Extract the (X, Y) coordinate from the center of the cell holding the provided text.  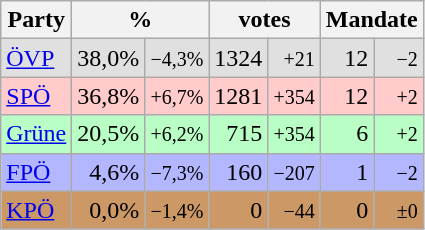
FPÖ (36, 172)
+21 (294, 58)
+6,2% (177, 134)
+6,7% (177, 96)
715 (238, 134)
160 (238, 172)
−4,3% (177, 58)
0,0% (108, 210)
KPÖ (36, 210)
1281 (238, 96)
Grüne (36, 134)
SPÖ (36, 96)
36,8% (108, 96)
6 (347, 134)
% (140, 20)
ÖVP (36, 58)
−44 (294, 210)
−1,4% (177, 210)
1324 (238, 58)
−207 (294, 172)
Party (36, 20)
Mandate (372, 20)
38,0% (108, 58)
±0 (398, 210)
4,6% (108, 172)
20,5% (108, 134)
−7,3% (177, 172)
votes (264, 20)
1 (347, 172)
